Locate the cell with the specified text and output its (x, y) center coordinate. 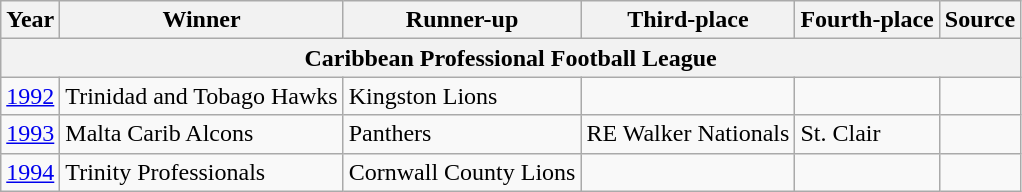
Runner-up (462, 20)
Fourth-place (867, 20)
St. Clair (867, 134)
Third-place (688, 20)
Trinity Professionals (202, 172)
Year (30, 20)
Winner (202, 20)
Kingston Lions (462, 96)
Source (980, 20)
Caribbean Professional Football League (511, 58)
1992 (30, 96)
Trinidad and Tobago Hawks (202, 96)
RE Walker Nationals (688, 134)
Cornwall County Lions (462, 172)
1993 (30, 134)
Malta Carib Alcons (202, 134)
1994 (30, 172)
Panthers (462, 134)
